Scan for the cell matching the given text and deliver its (X, Y) coordinate at center. 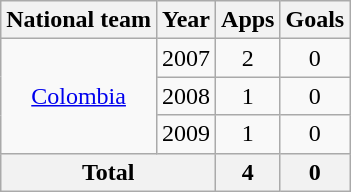
2007 (186, 58)
Apps (248, 20)
Total (108, 172)
Colombia (79, 96)
2 (248, 58)
National team (79, 20)
Goals (315, 20)
Year (186, 20)
2008 (186, 96)
2009 (186, 134)
4 (248, 172)
